Scan for the cell matching the given text and deliver its (x, y) coordinate at center. 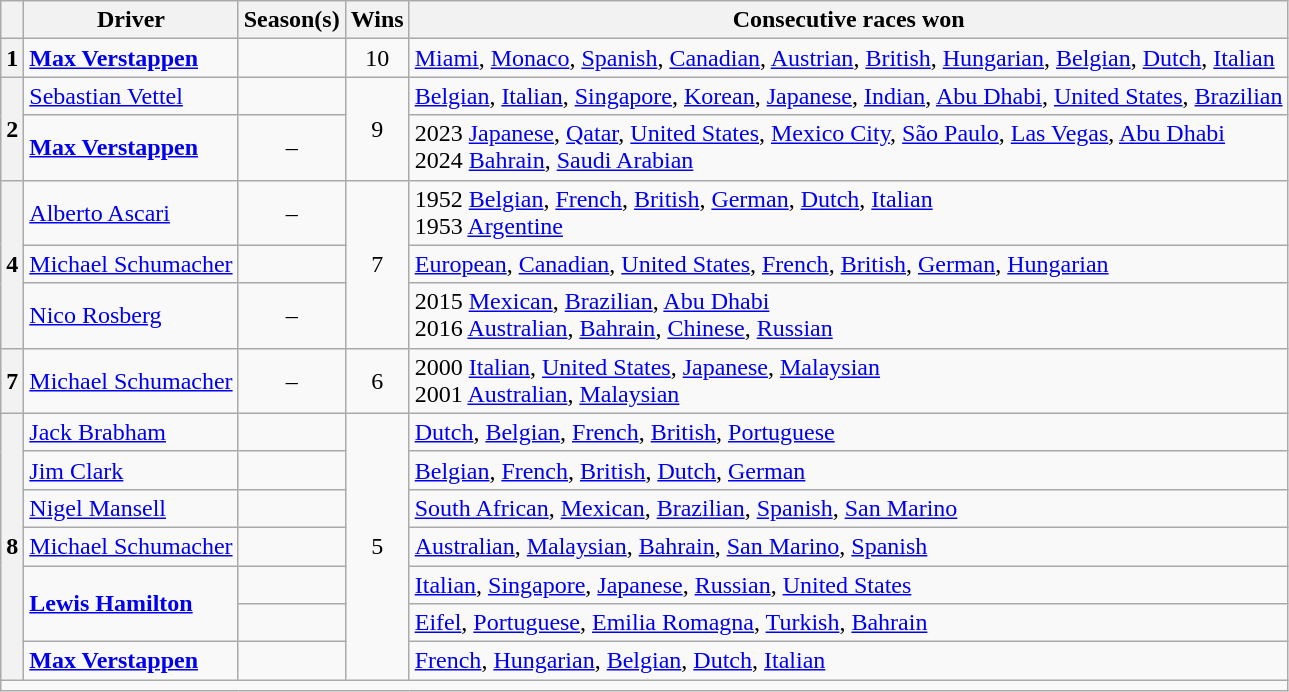
Jim Clark (131, 470)
Belgian, French, British, Dutch, German (848, 470)
European, Canadian, United States, French, British, German, Hungarian (848, 264)
Wins (377, 20)
Driver (131, 20)
2023 Japanese, Qatar, United States, Mexico City, São Paulo, Las Vegas, Abu Dhabi 2024 Bahrain, Saudi Arabian (848, 148)
8 (12, 546)
2 (12, 128)
Australian, Malaysian, Bahrain, San Marino, Spanish (848, 546)
French, Hungarian, Belgian, Dutch, Italian (848, 661)
Jack Brabham (131, 432)
2000 Italian, United States, Japanese, Malaysian2001 Australian, Malaysian (848, 380)
1952 Belgian, French, British, German, Dutch, Italian1953 Argentine (848, 212)
Season(s) (292, 20)
Alberto Ascari (131, 212)
4 (12, 264)
South African, Mexican, Brazilian, Spanish, San Marino (848, 508)
2015 Mexican, Brazilian, Abu Dhabi2016 Australian, Bahrain, Chinese, Russian (848, 316)
Nico Rosberg (131, 316)
Dutch, Belgian, French, British, Portuguese (848, 432)
Italian, Singapore, Japanese, Russian, United States (848, 585)
Consecutive races won (848, 20)
5 (377, 546)
Belgian, Italian, Singapore, Korean, Japanese, Indian, Abu Dhabi, United States, Brazilian (848, 96)
Nigel Mansell (131, 508)
10 (377, 58)
1 (12, 58)
9 (377, 128)
Miami, Monaco, Spanish, Canadian, Austrian, British, Hungarian, Belgian, Dutch, Italian (848, 58)
Sebastian Vettel (131, 96)
6 (377, 380)
Eifel, Portuguese, Emilia Romagna, Turkish, Bahrain (848, 623)
Lewis Hamilton (131, 604)
